Output the [X, Y] coordinate of the center of the cell containing the given text.  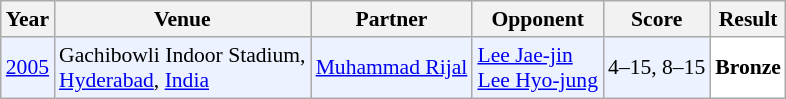
4–15, 8–15 [656, 68]
Result [748, 19]
Venue [182, 19]
Muhammad Rijal [392, 68]
Score [656, 19]
Gachibowli Indoor Stadium,Hyderabad, India [182, 68]
Lee Jae-jin Lee Hyo-jung [538, 68]
Year [28, 19]
Bronze [748, 68]
Partner [392, 19]
2005 [28, 68]
Opponent [538, 19]
